Return [x, y] of the center of cell containing provided text 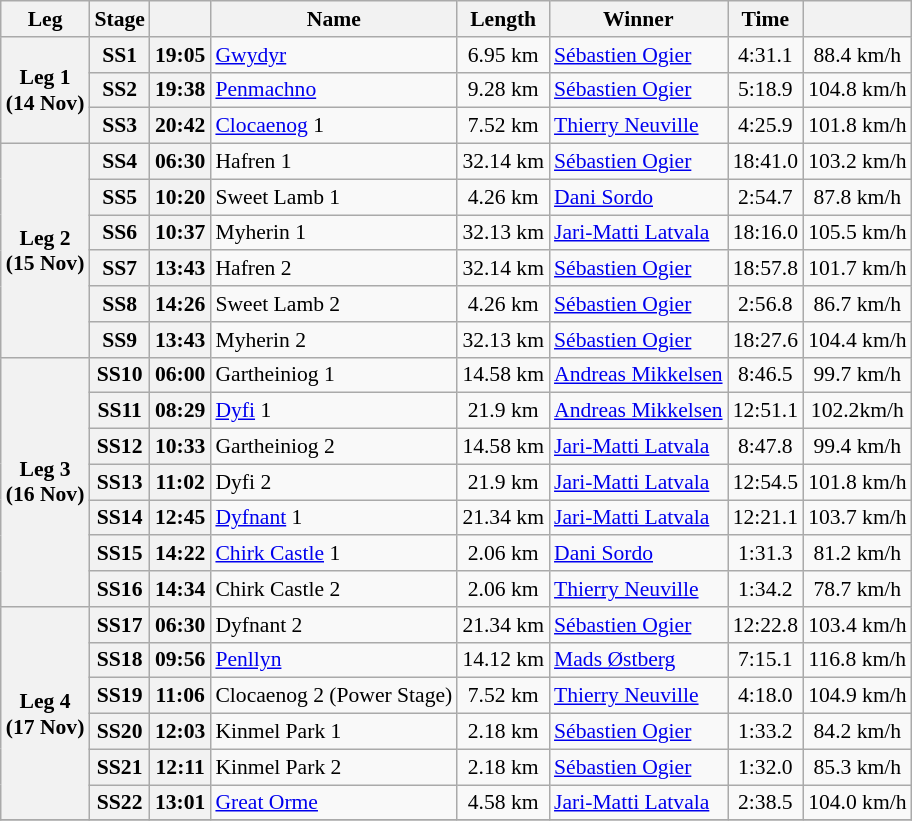
Leg [46, 19]
5:18.9 [766, 90]
Great Orme [334, 803]
SS13 [119, 482]
14:22 [180, 554]
Sweet Lamb 2 [334, 304]
13:01 [180, 803]
9.28 km [503, 90]
103.4 km/h [857, 625]
Sweet Lamb 1 [334, 197]
08:29 [180, 411]
104.0 km/h [857, 803]
SS14 [119, 518]
Gartheiniog 1 [334, 375]
Gartheiniog 2 [334, 447]
Stage [119, 19]
Clocaenog 1 [334, 126]
12:45 [180, 518]
SS10 [119, 375]
116.8 km/h [857, 660]
12:21.1 [766, 518]
SS8 [119, 304]
SS4 [119, 162]
Chirk Castle 1 [334, 554]
99.4 km/h [857, 447]
Clocaenog 2 (Power Stage) [334, 696]
99.7 km/h [857, 375]
SS6 [119, 233]
Kinmel Park 1 [334, 732]
Dyfnant 1 [334, 518]
Winner [638, 19]
06:00 [180, 375]
12:54.5 [766, 482]
SS16 [119, 589]
SS17 [119, 625]
SS3 [119, 126]
6.95 km [503, 55]
4:31.1 [766, 55]
2:54.7 [766, 197]
SS1 [119, 55]
103.7 km/h [857, 518]
1:31.3 [766, 554]
Leg 2(15 Nov) [46, 251]
85.3 km/h [857, 767]
103.2 km/h [857, 162]
Dyfi 1 [334, 411]
1:34.2 [766, 589]
7:15.1 [766, 660]
11:06 [180, 696]
Time [766, 19]
88.4 km/h [857, 55]
12:11 [180, 767]
Myherin 2 [334, 340]
87.8 km/h [857, 197]
SS20 [119, 732]
Leg 3(16 Nov) [46, 482]
SS11 [119, 411]
Penllyn [334, 660]
86.7 km/h [857, 304]
19:38 [180, 90]
104.9 km/h [857, 696]
SS12 [119, 447]
4:25.9 [766, 126]
SS2 [119, 90]
Hafren 1 [334, 162]
18:16.0 [766, 233]
12:51.1 [766, 411]
18:57.8 [766, 269]
104.8 km/h [857, 90]
Gwydyr [334, 55]
20:42 [180, 126]
SS18 [119, 660]
81.2 km/h [857, 554]
SS19 [119, 696]
105.5 km/h [857, 233]
Chirk Castle 2 [334, 589]
14:34 [180, 589]
10:33 [180, 447]
SS9 [119, 340]
Dyfi 2 [334, 482]
12:22.8 [766, 625]
2:38.5 [766, 803]
Length [503, 19]
12:03 [180, 732]
Mads Østberg [638, 660]
104.4 km/h [857, 340]
84.2 km/h [857, 732]
SS5 [119, 197]
SS22 [119, 803]
09:56 [180, 660]
Kinmel Park 2 [334, 767]
Name [334, 19]
10:37 [180, 233]
101.7 km/h [857, 269]
Hafren 2 [334, 269]
8:46.5 [766, 375]
4:18.0 [766, 696]
Leg 4(17 Nov) [46, 714]
78.7 km/h [857, 589]
8:47.8 [766, 447]
Penmachno [334, 90]
19:05 [180, 55]
11:02 [180, 482]
14.12 km [503, 660]
10:20 [180, 197]
SS15 [119, 554]
1:33.2 [766, 732]
SS21 [119, 767]
4.58 km [503, 803]
1:32.0 [766, 767]
102.2km/h [857, 411]
Myherin 1 [334, 233]
18:41.0 [766, 162]
SS7 [119, 269]
Leg 1(14 Nov) [46, 90]
2:56.8 [766, 304]
Dyfnant 2 [334, 625]
18:27.6 [766, 340]
14:26 [180, 304]
